Return [X, Y] of the center of cell containing provided text 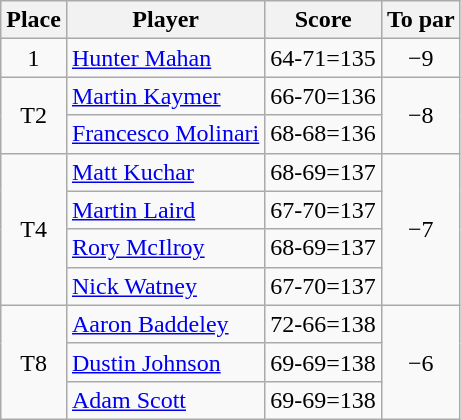
Matt Kuchar [165, 172]
Score [324, 20]
Hunter Mahan [165, 58]
Aaron Baddeley [165, 324]
T8 [34, 362]
64-71=135 [324, 58]
Martin Laird [165, 210]
T4 [34, 229]
To par [420, 20]
Martin Kaymer [165, 96]
1 [34, 58]
Place [34, 20]
Adam Scott [165, 400]
−8 [420, 115]
Dustin Johnson [165, 362]
−7 [420, 229]
72-66=138 [324, 324]
−9 [420, 58]
Francesco Molinari [165, 134]
Nick Watney [165, 286]
Player [165, 20]
T2 [34, 115]
Rory McIlroy [165, 248]
66-70=136 [324, 96]
68-68=136 [324, 134]
−6 [420, 362]
